Pinpoint the cell where the given text exists, returning its [X, Y] midpoint coordinate. 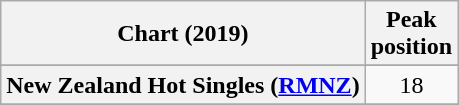
New Zealand Hot Singles (RMNZ) [183, 85]
Chart (2019) [183, 34]
Peakposition [411, 34]
18 [411, 85]
